Identify which cell holds the provided text, then report its [x, y] central coordinate. 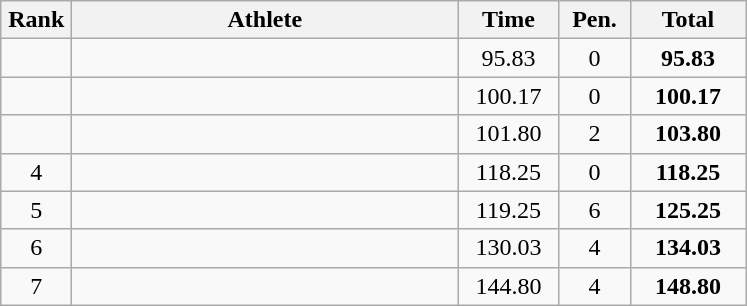
130.03 [508, 248]
Athlete [265, 20]
7 [36, 286]
144.80 [508, 286]
2 [594, 134]
125.25 [688, 210]
101.80 [508, 134]
103.80 [688, 134]
134.03 [688, 248]
Total [688, 20]
Time [508, 20]
Pen. [594, 20]
Rank [36, 20]
5 [36, 210]
148.80 [688, 286]
119.25 [508, 210]
